Identify which cell holds the provided text, then report its (x, y) central coordinate. 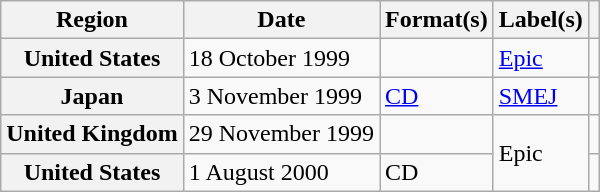
Format(s) (437, 20)
18 October 1999 (281, 58)
Japan (92, 96)
3 November 1999 (281, 96)
Date (281, 20)
1 August 2000 (281, 172)
SMEJ (540, 96)
United Kingdom (92, 134)
Label(s) (540, 20)
29 November 1999 (281, 134)
Region (92, 20)
